For the text-containing cell, return its midpoint in [x, y] coordinate format. 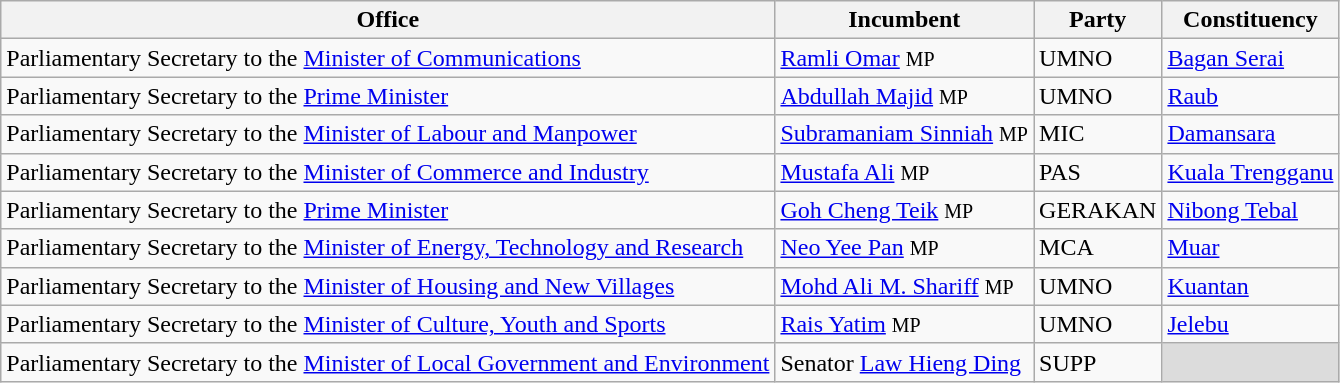
Damansara [1250, 134]
SUPP [1098, 362]
Nibong Tebal [1250, 210]
Parliamentary Secretary to the Minister of Housing and New Villages [388, 286]
Mohd Ali M. Shariff MP [904, 286]
Rais Yatim MP [904, 324]
Kuala Trengganu [1250, 172]
MIC [1098, 134]
Kuantan [1250, 286]
Raub [1250, 96]
Mustafa Ali MP [904, 172]
GERAKAN [1098, 210]
Parliamentary Secretary to the Minister of Labour and Manpower [388, 134]
Parliamentary Secretary to the Minister of Energy, Technology and Research [388, 248]
Parliamentary Secretary to the Minister of Commerce and Industry [388, 172]
Office [388, 20]
Parliamentary Secretary to the Minister of Local Government and Environment [388, 362]
Muar [1250, 248]
Party [1098, 20]
Abdullah Majid MP [904, 96]
PAS [1098, 172]
Jelebu [1250, 324]
Ramli Omar MP [904, 58]
MCA [1098, 248]
Constituency [1250, 20]
Subramaniam Sinniah MP [904, 134]
Parliamentary Secretary to the Minister of Communications [388, 58]
Incumbent [904, 20]
Goh Cheng Teik MP [904, 210]
Senator Law Hieng Ding [904, 362]
Parliamentary Secretary to the Minister of Culture, Youth and Sports [388, 324]
Neo Yee Pan MP [904, 248]
Bagan Serai [1250, 58]
